Search for the cell housing the specified text and yield its (x, y) center coordinate. 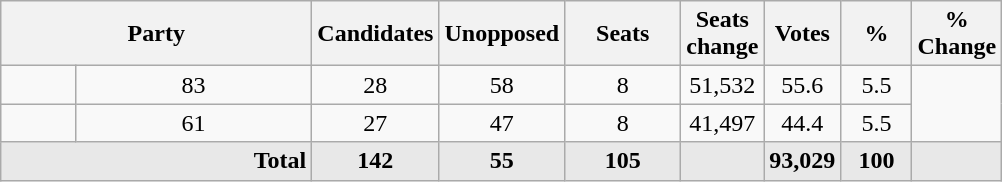
Seats change (722, 34)
83 (193, 85)
58 (502, 85)
41,497 (722, 123)
% Change (957, 34)
61 (193, 123)
93,029 (802, 161)
Votes (802, 34)
Seats (623, 34)
55 (502, 161)
47 (502, 123)
% (876, 34)
27 (376, 123)
Candidates (376, 34)
28 (376, 85)
Total (156, 161)
44.4 (802, 123)
105 (623, 161)
142 (376, 161)
100 (876, 161)
55.6 (802, 85)
Party (156, 34)
Unopposed (502, 34)
51,532 (722, 85)
